Capture the cell that displays the provided text and extract its [x, y] central coordinate. 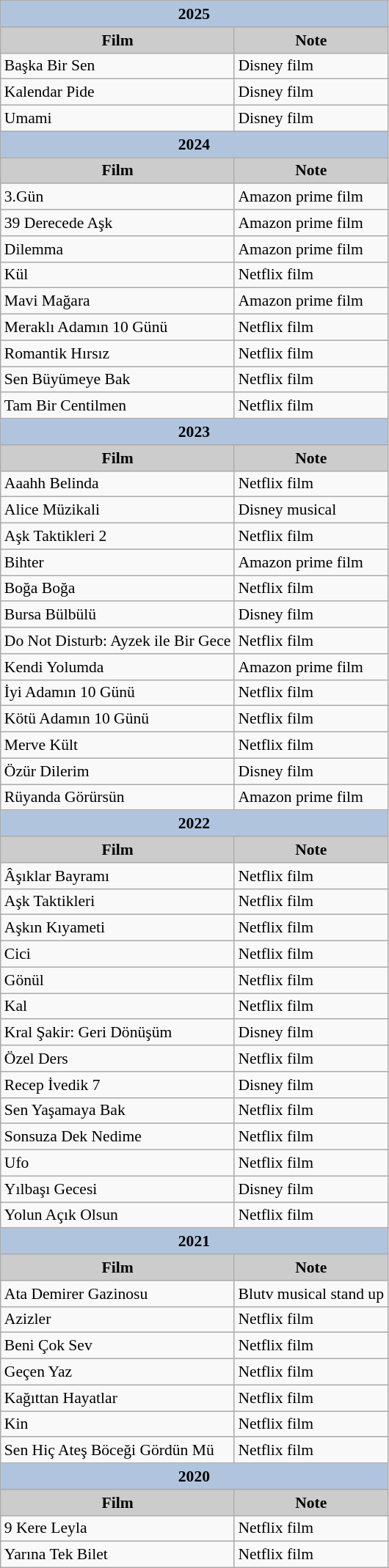
2023 [194, 432]
Âşıklar Bayramı [117, 876]
Özel Ders [117, 1059]
Aşkın Kıyameti [117, 928]
Kötü Adamın 10 Günü [117, 719]
Ata Demirer Gazinosu [117, 1294]
Azizler [117, 1319]
Cici [117, 954]
2024 [194, 144]
Blutv musical stand up [311, 1294]
Boğa Boğa [117, 589]
Sen Büyümeye Bak [117, 380]
Sonsuza Dek Nedime [117, 1137]
Umami [117, 119]
İyi Adamın 10 Günü [117, 693]
Kin [117, 1424]
2021 [194, 1242]
Recep İvedik 7 [117, 1085]
Kral Şakir: Geri Dönüşüm [117, 1033]
Yarına Tek Bilet [117, 1555]
Gönül [117, 980]
Meraklı Adamın 10 Günü [117, 328]
Kendi Yolumda [117, 667]
Sen Hiç Ateş Böceği Gördün Mü [117, 1451]
Disney musical [311, 510]
Rüyanda Görürsün [117, 798]
Beni Çok Sev [117, 1346]
2022 [194, 824]
Dilemma [117, 249]
Başka Bir Sen [117, 66]
Merve Kült [117, 746]
Kağıttan Hayatlar [117, 1398]
Mavi Mağara [117, 301]
Sen Yaşamaya Bak [117, 1111]
Yolun Açık Olsun [117, 1215]
3.Gün [117, 197]
Bursa Bülbülü [117, 615]
9 Kere Leyla [117, 1528]
Kül [117, 275]
2020 [194, 1476]
2025 [194, 14]
Yılbaşı Gecesi [117, 1189]
Geçen Yaz [117, 1372]
Kal [117, 1006]
Do Not Disturb: Ayzek ile Bir Gece [117, 641]
Bihter [117, 562]
Romantik Hırsız [117, 353]
Özür Dilerim [117, 771]
Aaahh Belinda [117, 484]
Kalendar Pide [117, 92]
Aşk Taktikleri [117, 902]
39 Derecede Aşk [117, 223]
Ufo [117, 1163]
Tam Bir Centilmen [117, 406]
Aşk Taktikleri 2 [117, 537]
Alice Müzikali [117, 510]
